Identify which cell holds the provided text, then report its (X, Y) central coordinate. 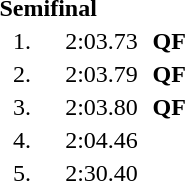
2:03.73 (102, 41)
2:03.80 (102, 107)
2:04.46 (102, 140)
2:03.79 (102, 74)
